Determine the [x, y] coordinate at the center of the cell enclosing the given text.  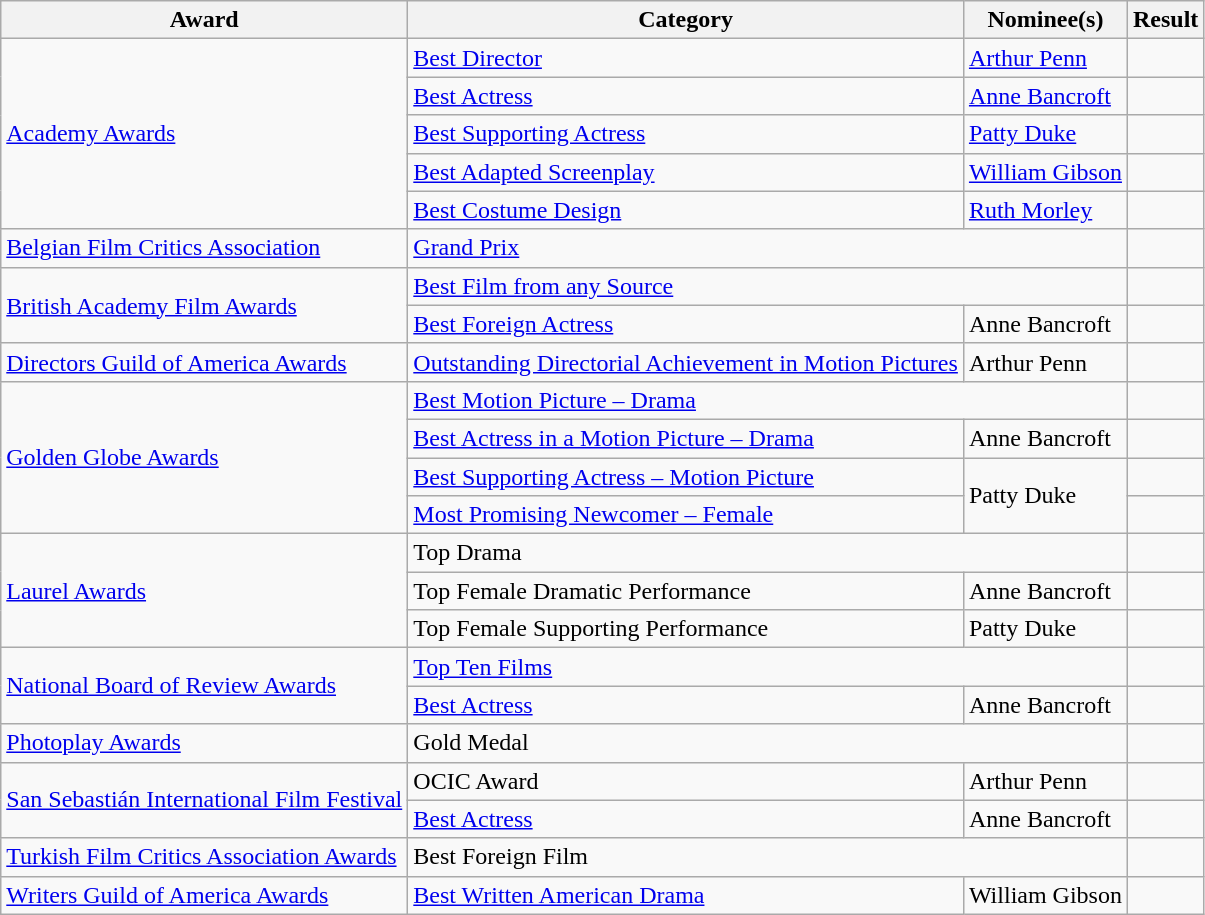
Academy Awards [204, 134]
Most Promising Newcomer – Female [686, 515]
Turkish Film Critics Association Awards [204, 857]
Nominee(s) [1045, 20]
Belgian Film Critics Association [204, 248]
Best Supporting Actress – Motion Picture [686, 477]
Best Written American Drama [686, 895]
Category [686, 20]
Best Motion Picture – Drama [768, 400]
Top Ten Films [768, 667]
British Academy Film Awards [204, 305]
Top Female Dramatic Performance [686, 591]
Best Director [686, 58]
Best Costume Design [686, 210]
Best Foreign Actress [686, 324]
Best Film from any Source [768, 286]
Photoplay Awards [204, 743]
Result [1165, 20]
Grand Prix [768, 248]
National Board of Review Awards [204, 686]
OCIC Award [686, 781]
Laurel Awards [204, 591]
Gold Medal [768, 743]
San Sebastián International Film Festival [204, 800]
Best Adapted Screenplay [686, 172]
Outstanding Directorial Achievement in Motion Pictures [686, 362]
Writers Guild of America Awards [204, 895]
Best Supporting Actress [686, 134]
Directors Guild of America Awards [204, 362]
Best Foreign Film [768, 857]
Ruth Morley [1045, 210]
Award [204, 20]
Top Female Supporting Performance [686, 629]
Golden Globe Awards [204, 457]
Best Actress in a Motion Picture – Drama [686, 438]
Top Drama [768, 553]
